Output the (x, y) coordinate of the center of the cell containing the given text.  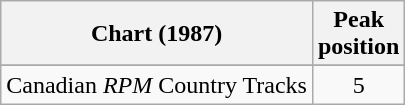
Peakposition (358, 34)
5 (358, 85)
Canadian RPM Country Tracks (157, 85)
Chart (1987) (157, 34)
